Determine the (X, Y) coordinate at the center of the cell enclosing the given text.  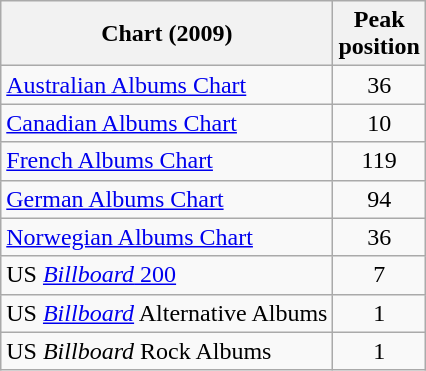
7 (379, 275)
94 (379, 199)
German Albums Chart (167, 199)
Chart (2009) (167, 34)
Australian Albums Chart (167, 85)
10 (379, 123)
Norwegian Albums Chart (167, 237)
French Albums Chart (167, 161)
119 (379, 161)
Canadian Albums Chart (167, 123)
US Billboard Alternative Albums (167, 313)
US Billboard Rock Albums (167, 351)
Peakposition (379, 34)
US Billboard 200 (167, 275)
